Return the [x, y] coordinate for the center point of the cell that contains the specified text.  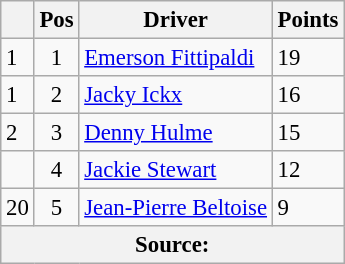
Pos [56, 20]
Denny Hulme [176, 133]
Source: [172, 245]
Jackie Stewart [176, 170]
3 [56, 133]
19 [308, 58]
5 [56, 208]
Points [308, 20]
20 [18, 208]
Jean-Pierre Beltoise [176, 208]
Emerson Fittipaldi [176, 58]
12 [308, 170]
Driver [176, 20]
4 [56, 170]
9 [308, 208]
Jacky Ickx [176, 95]
15 [308, 133]
16 [308, 95]
